Scan for the cell matching the given text and deliver its (X, Y) coordinate at center. 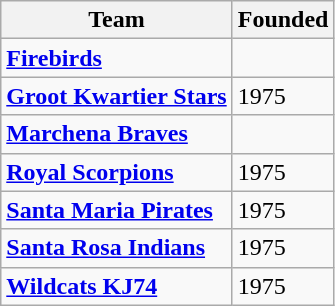
Founded (283, 20)
Royal Scorpions (116, 172)
Santa Rosa Indians (116, 248)
Santa Maria Pirates (116, 210)
Firebirds (116, 58)
Groot Kwartier Stars (116, 96)
Wildcats KJ74 (116, 286)
Marchena Braves (116, 134)
Team (116, 20)
